Search for the cell housing the specified text and yield its (x, y) center coordinate. 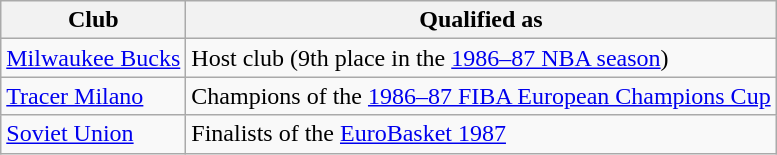
Finalists of the EuroBasket 1987 (481, 134)
Host club (9th place in the 1986–87 NBA season) (481, 58)
Qualified as (481, 20)
Soviet Union (94, 134)
Champions of the 1986–87 FIBA European Champions Cup (481, 96)
Milwaukee Bucks (94, 58)
Tracer Milano (94, 96)
Club (94, 20)
